Search for the cell housing the specified text and yield its [x, y] center coordinate. 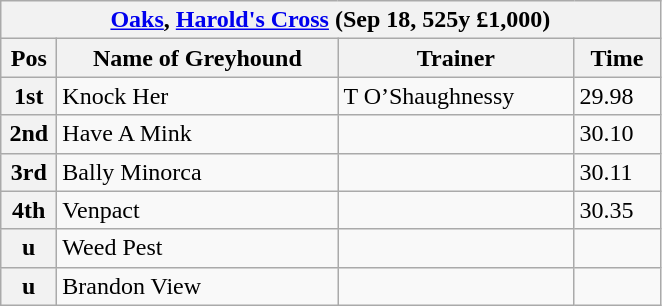
Time [617, 58]
Trainer [456, 58]
29.98 [617, 96]
Have A Mink [198, 134]
30.10 [617, 134]
T O’Shaughnessy [456, 96]
Name of Greyhound [198, 58]
Brandon View [198, 286]
2nd [29, 134]
Bally Minorca [198, 172]
3rd [29, 172]
Pos [29, 58]
Knock Her [198, 96]
30.11 [617, 172]
Weed Pest [198, 248]
Venpact [198, 210]
30.35 [617, 210]
Oaks, Harold's Cross (Sep 18, 525y £1,000) [330, 20]
1st [29, 96]
4th [29, 210]
